Search for the cell housing the specified text and yield its [x, y] center coordinate. 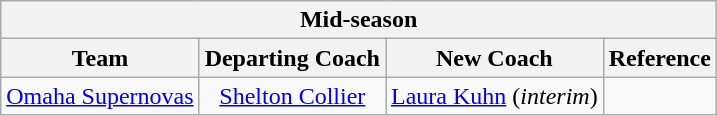
Mid-season [359, 20]
Omaha Supernovas [100, 96]
Departing Coach [292, 58]
New Coach [495, 58]
Reference [660, 58]
Shelton Collier [292, 96]
Laura Kuhn (interim) [495, 96]
Team [100, 58]
